Capture the cell that displays the provided text and extract its [X, Y] central coordinate. 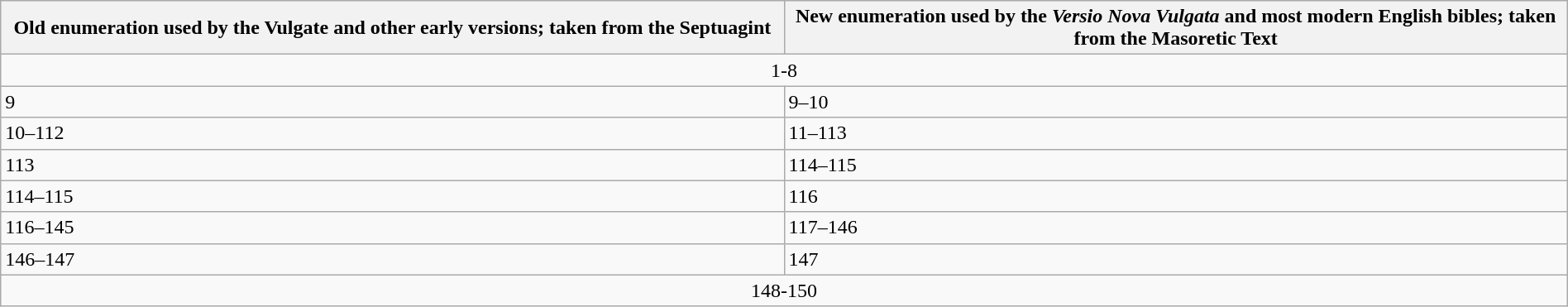
Old enumeration used by the Vulgate and other early versions; taken from the Septuagint [392, 28]
10–112 [392, 133]
117–146 [1176, 228]
116 [1176, 196]
9–10 [1176, 102]
116–145 [392, 228]
New enumeration used by the Versio Nova Vulgata and most modern English bibles; taken from the Masoretic Text [1176, 28]
9 [392, 102]
146–147 [392, 259]
148-150 [784, 290]
1-8 [784, 70]
147 [1176, 259]
113 [392, 165]
11–113 [1176, 133]
